Find where the given text appears and provide that cell's center as (x, y) coordinate. 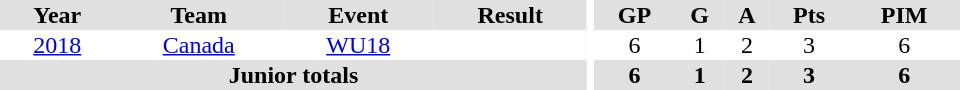
Pts (810, 15)
Result (510, 15)
A (747, 15)
Junior totals (294, 75)
GP (635, 15)
G (700, 15)
Event (358, 15)
Year (58, 15)
Canada (199, 45)
2018 (58, 45)
WU18 (358, 45)
Team (199, 15)
PIM (904, 15)
